Detect which cell encompasses the target text, then output its (X, Y) center coordinate. 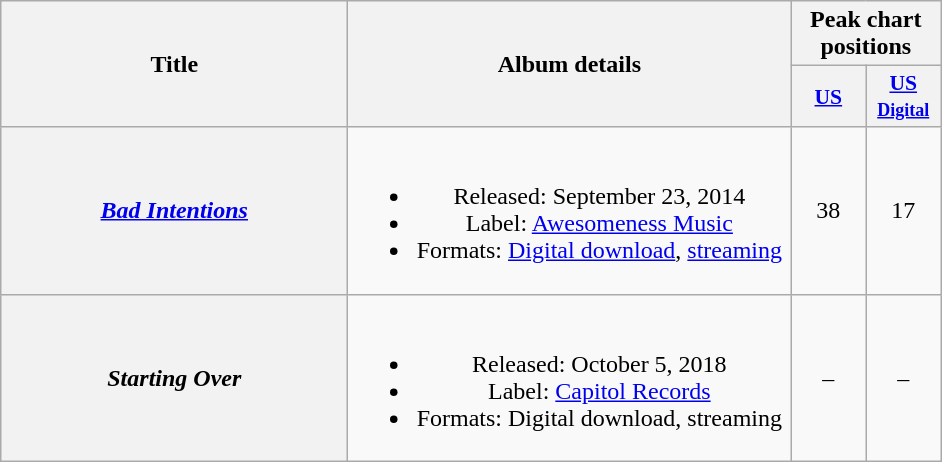
Title (174, 64)
38 (828, 210)
Released: September 23, 2014Label: Awesomeness MusicFormats: Digital download, streaming (570, 210)
Bad Intentions (174, 210)
Album details (570, 64)
17 (904, 210)
Starting Over (174, 378)
Released: October 5, 2018Label: Capitol RecordsFormats: Digital download, streaming (570, 378)
USDigital (904, 96)
US (828, 96)
Peak chart positions (866, 34)
